Provide the [x, y] coordinate of the cell's center where the given text is located.  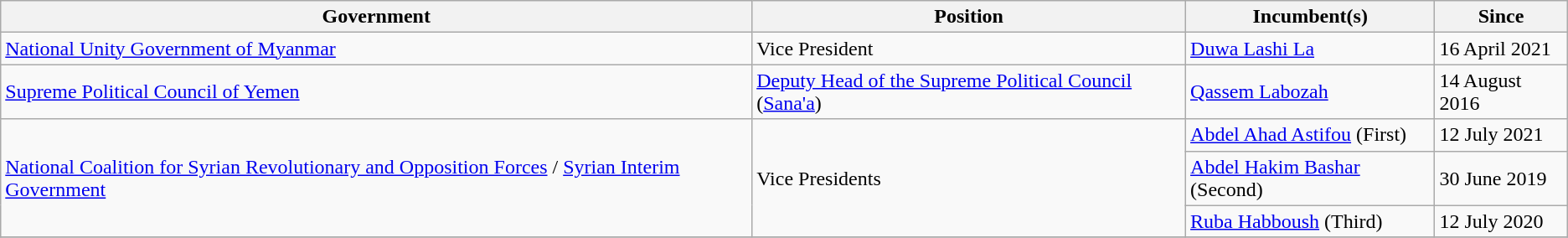
Ruba Habboush (Third) [1310, 221]
16 April 2021 [1501, 49]
Deputy Head of the Supreme Political Council (Sana'a) [969, 92]
Incumbent(s) [1310, 17]
30 June 2019 [1501, 178]
12 July 2020 [1501, 221]
Vice Presidents [969, 178]
Qassem Labozah [1310, 92]
Abdel Hakim Bashar (Second) [1310, 178]
National Coalition for Syrian Revolutionary and Opposition Forces / Syrian Interim Government [377, 178]
Supreme Political Council of Yemen [377, 92]
Abdel Ahad Astifou (First) [1310, 135]
Duwa Lashi La [1310, 49]
Position [969, 17]
Government [377, 17]
Vice President [969, 49]
12 July 2021 [1501, 135]
14 August 2016 [1501, 92]
Since [1501, 17]
National Unity Government of Myanmar [377, 49]
